Detect which cell encompasses the target text, then output its (X, Y) center coordinate. 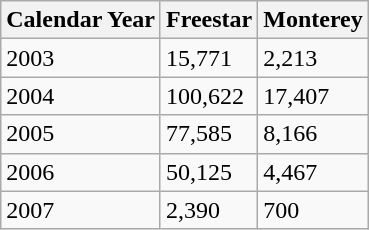
Monterey (314, 20)
100,622 (208, 96)
2,390 (208, 210)
2005 (81, 134)
700 (314, 210)
2007 (81, 210)
2,213 (314, 58)
77,585 (208, 134)
2006 (81, 172)
Freestar (208, 20)
50,125 (208, 172)
8,166 (314, 134)
17,407 (314, 96)
2003 (81, 58)
2004 (81, 96)
4,467 (314, 172)
Calendar Year (81, 20)
15,771 (208, 58)
